Pinpoint the cell where the given text exists, returning its [x, y] midpoint coordinate. 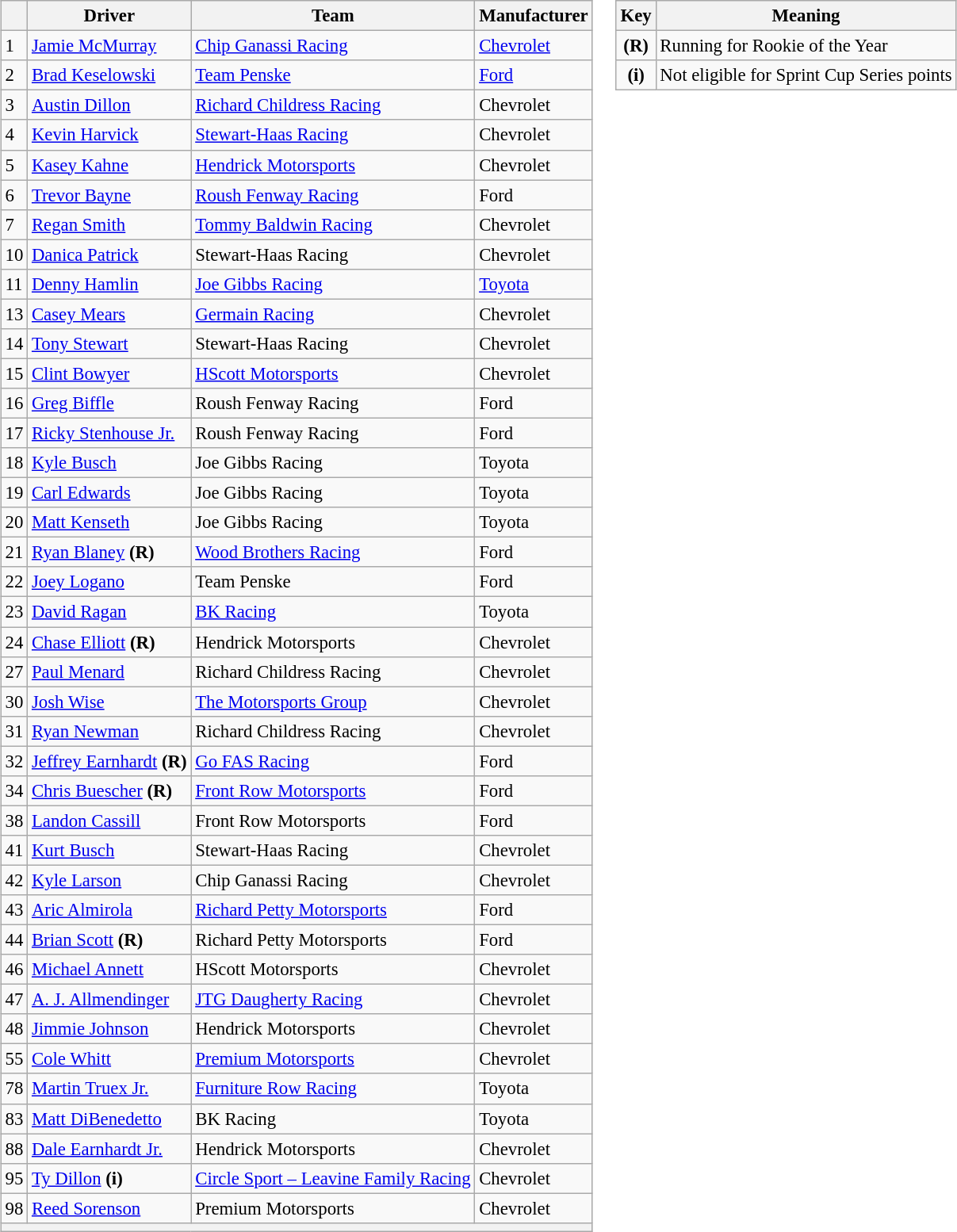
18 [14, 463]
Austin Dillon [109, 105]
4 [14, 135]
31 [14, 731]
Greg Biffle [109, 404]
Kasey Kahne [109, 165]
15 [14, 373]
Team [333, 16]
Trevor Bayne [109, 195]
Regan Smith [109, 224]
21 [14, 553]
95 [14, 1178]
47 [14, 1000]
98 [14, 1208]
Kyle Larson [109, 880]
32 [14, 761]
7 [14, 224]
Reed Sorenson [109, 1208]
Danica Patrick [109, 254]
43 [14, 910]
5 [14, 165]
Ricky Stenhouse Jr. [109, 433]
2 [14, 75]
22 [14, 582]
23 [14, 612]
78 [14, 1089]
Tony Stewart [109, 344]
Brad Keselowski [109, 75]
34 [14, 790]
Go FAS Racing [333, 761]
Paul Menard [109, 671]
42 [14, 880]
44 [14, 939]
Cole Whitt [109, 1059]
48 [14, 1029]
Ryan Newman [109, 731]
Circle Sport – Leavine Family Racing [333, 1178]
6 [14, 195]
Wood Brothers Racing [333, 553]
88 [14, 1149]
10 [14, 254]
Matt DiBenedetto [109, 1119]
Landon Cassill [109, 821]
Ryan Blaney (R) [109, 553]
16 [14, 404]
Clint Bowyer [109, 373]
14 [14, 344]
Jimmie Johnson [109, 1029]
1 [14, 46]
The Motorsports Group [333, 702]
83 [14, 1119]
27 [14, 671]
Kevin Harvick [109, 135]
Chris Buescher (R) [109, 790]
(i) [636, 75]
David Ragan [109, 612]
Not eligible for Sprint Cup Series points [806, 75]
Josh Wise [109, 702]
Manufacturer [534, 16]
JTG Daugherty Racing [333, 1000]
Meaning [806, 16]
Matt Kenseth [109, 522]
46 [14, 970]
Casey Mears [109, 314]
Brian Scott (R) [109, 939]
Germain Racing [333, 314]
41 [14, 851]
3 [14, 105]
38 [14, 821]
Chase Elliott (R) [109, 641]
19 [14, 493]
Key [636, 16]
Kurt Busch [109, 851]
Ty Dillon (i) [109, 1178]
Tommy Baldwin Racing [333, 224]
(R) [636, 46]
Dale Earnhardt Jr. [109, 1149]
Driver [109, 16]
55 [14, 1059]
Kyle Busch [109, 463]
Jamie McMurray [109, 46]
A. J. Allmendinger [109, 1000]
24 [14, 641]
17 [14, 433]
13 [14, 314]
11 [14, 284]
Joey Logano [109, 582]
Martin Truex Jr. [109, 1089]
Aric Almirola [109, 910]
20 [14, 522]
Jeffrey Earnhardt (R) [109, 761]
30 [14, 702]
Michael Annett [109, 970]
Carl Edwards [109, 493]
Running for Rookie of the Year [806, 46]
Denny Hamlin [109, 284]
Furniture Row Racing [333, 1089]
